Locate the cell with the specified text and output its [X, Y] center coordinate. 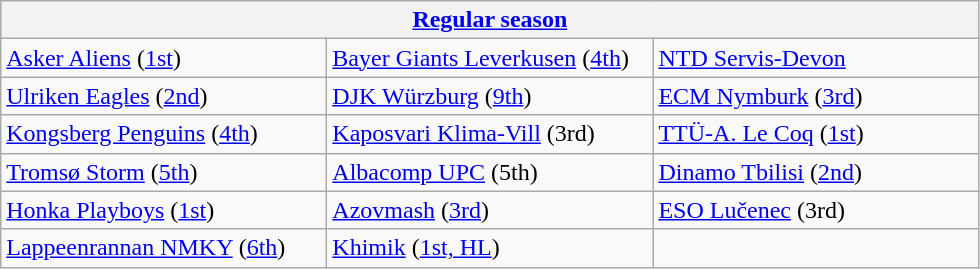
ESO Lučenec (3rd) [816, 210]
Regular season [490, 20]
Khimik (1st, HL) [490, 248]
Bayer Giants Leverkusen (4th) [490, 58]
Dinamo Tbilisi (2nd) [816, 172]
ECM Nymburk (3rd) [816, 96]
Ulriken Eagles (2nd) [164, 96]
Albacomp UPC (5th) [490, 172]
Azovmash (3rd) [490, 210]
Honka Playboys (1st) [164, 210]
Lappeenrannan NMKY (6th) [164, 248]
TTÜ-A. Le Coq (1st) [816, 134]
Kaposvari Klima-Vill (3rd) [490, 134]
Asker Aliens (1st) [164, 58]
NTD Servis-Devon [816, 58]
DJK Würzburg (9th) [490, 96]
Kongsberg Penguins (4th) [164, 134]
Tromsø Storm (5th) [164, 172]
